Locate the cell with the specified text and output its [x, y] center coordinate. 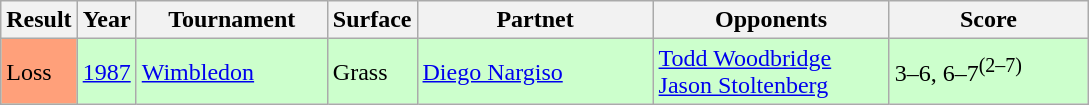
Opponents [771, 20]
Result [39, 20]
Partnet [535, 20]
3–6, 6–7(2–7) [988, 72]
Grass [372, 72]
Wimbledon [232, 72]
Score [988, 20]
Tournament [232, 20]
Surface [372, 20]
Loss [39, 72]
1987 [106, 72]
Year [106, 20]
Diego Nargiso [535, 72]
Todd Woodbridge Jason Stoltenberg [771, 72]
